Determine the [X, Y] coordinate at the center of the cell enclosing the given text.  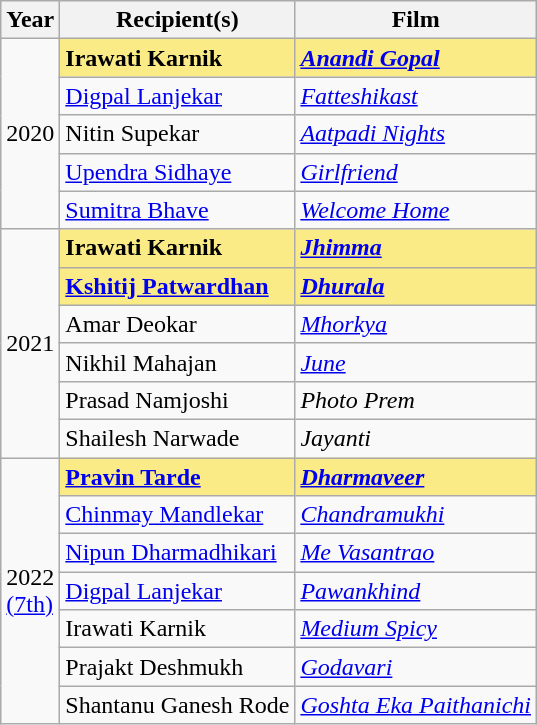
2021 [30, 343]
Jhimma [416, 248]
Fatteshikast [416, 96]
Pravin Tarde [178, 477]
Photo Prem [416, 400]
Film [416, 20]
Shantanu Ganesh Rode [178, 705]
Upendra Sidhaye [178, 172]
Shailesh Narwade [178, 438]
Nipun Dharmadhikari [178, 553]
Dhurala [416, 286]
Pawankhind [416, 591]
Mhorkya [416, 324]
Me Vasantrao [416, 553]
2020 [30, 134]
Medium Spicy [416, 629]
Nitin Supekar [178, 134]
Prajakt Deshmukh [178, 667]
Anandi Gopal [416, 58]
June [416, 362]
Aatpadi Nights [416, 134]
Goshta Eka Paithanichi [416, 705]
Chandramukhi [416, 515]
Amar Deokar [178, 324]
2022(7th) [30, 591]
Prasad Namjoshi [178, 400]
Godavari [416, 667]
Kshitij Patwardhan [178, 286]
Chinmay Mandlekar [178, 515]
Recipient(s) [178, 20]
Nikhil Mahajan [178, 362]
Jayanti [416, 438]
Welcome Home [416, 210]
Dharmaveer [416, 477]
Sumitra Bhave [178, 210]
Girlfriend [416, 172]
Year [30, 20]
